Pinpoint the cell where the given text exists, returning its [x, y] midpoint coordinate. 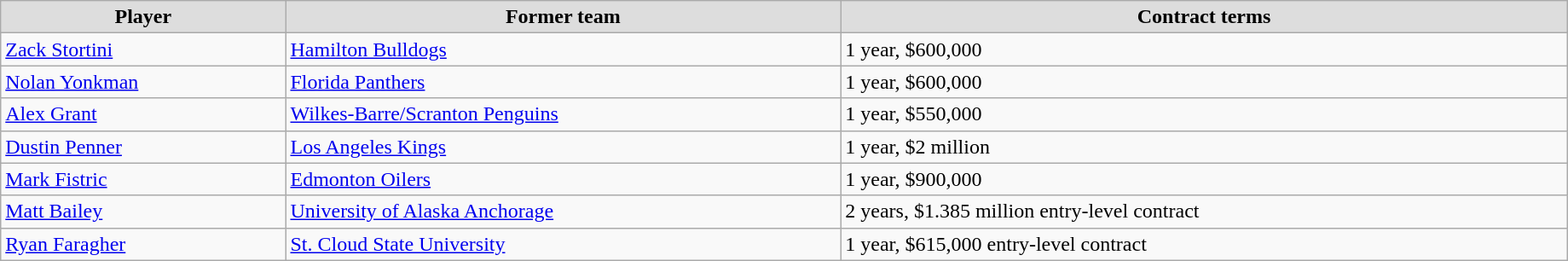
2 years, $1.385 million entry-level contract [1204, 212]
Zack Stortini [143, 49]
1 year, $615,000 entry-level contract [1204, 244]
Mark Fistric [143, 179]
Edmonton Oilers [563, 179]
Los Angeles Kings [563, 147]
Contract terms [1204, 17]
Dustin Penner [143, 147]
Alex Grant [143, 114]
Wilkes-Barre/Scranton Penguins [563, 114]
St. Cloud State University [563, 244]
1 year, $550,000 [1204, 114]
Former team [563, 17]
1 year, $2 million [1204, 147]
Player [143, 17]
Matt Bailey [143, 212]
University of Alaska Anchorage [563, 212]
Hamilton Bulldogs [563, 49]
Nolan Yonkman [143, 82]
Ryan Faragher [143, 244]
Florida Panthers [563, 82]
1 year, $900,000 [1204, 179]
